Find where the given text appears and provide that cell's center as [X, Y] coordinate. 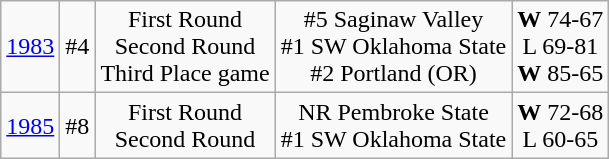
1985 [30, 126]
NR Pembroke State#1 SW Oklahoma State [394, 126]
#5 Saginaw Valley#1 SW Oklahoma State#2 Portland (OR) [394, 47]
First RoundSecond RoundThird Place game [185, 47]
W 74-67L 69-81W 85-65 [560, 47]
#4 [78, 47]
#8 [78, 126]
W 72-68L 60-65 [560, 126]
First RoundSecond Round [185, 126]
1983 [30, 47]
